Provide the (x, y) coordinate of the cell's center where the given text is located.  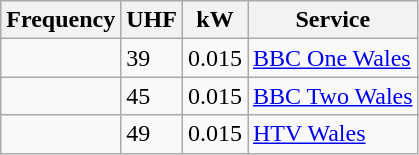
HTV Wales (334, 134)
BBC One Wales (334, 58)
BBC Two Wales (334, 96)
Service (334, 20)
Frequency (61, 20)
45 (152, 96)
UHF (152, 20)
39 (152, 58)
kW (214, 20)
49 (152, 134)
